Extract the [X, Y] coordinate from the center of the cell holding the provided text.  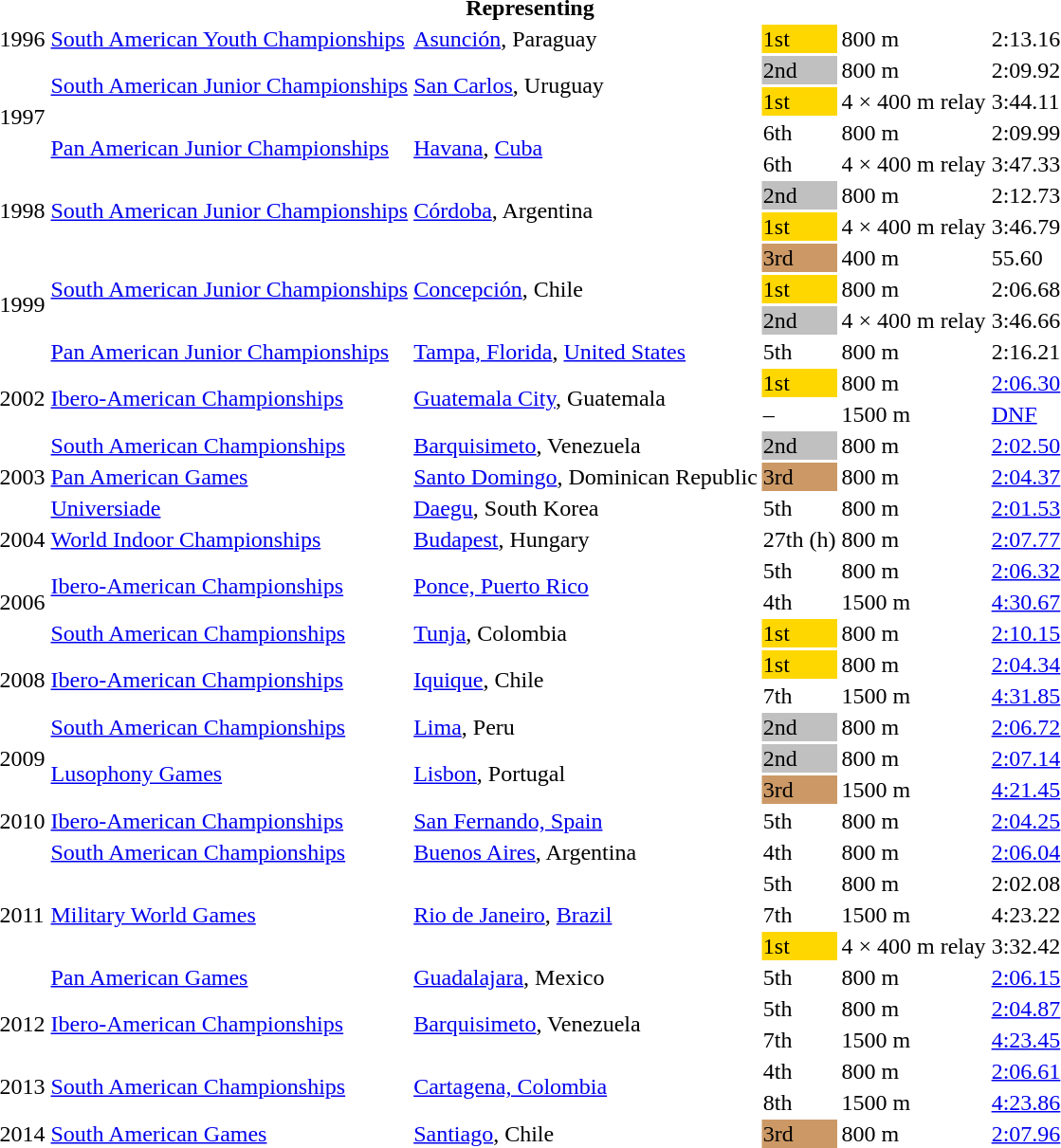
Guatemala City, Guatemala [586, 398]
Tampa, Florida, United States [586, 352]
Daegu, South Korea [586, 508]
Cartagena, Colombia [586, 1086]
Buenos Aires, Argentina [586, 852]
South American Youth Championships [229, 39]
Ponce, Puerto Rico [586, 586]
Santiago, Chile [586, 1134]
World Indoor Championships [229, 539]
San Fernando, Spain [586, 821]
Iquique, Chile [586, 681]
Lusophony Games [229, 774]
400 m [914, 258]
27th (h) [799, 539]
Universiade [229, 508]
Concepción, Chile [586, 289]
Asunción, Paraguay [586, 39]
Military World Games [229, 915]
Budapest, Hungary [586, 539]
Rio de Janeiro, Brazil [586, 915]
Santo Domingo, Dominican Republic [586, 477]
Córdoba, Argentina [586, 210]
Guadalajara, Mexico [586, 977]
Tunja, Colombia [586, 633]
San Carlos, Uruguay [586, 85]
Havana, Cuba [586, 148]
8th [799, 1102]
South American Games [229, 1134]
Lima, Peru [586, 727]
Lisbon, Portugal [586, 774]
– [799, 414]
